Determine the [X, Y] coordinate at the center of the cell enclosing the given text.  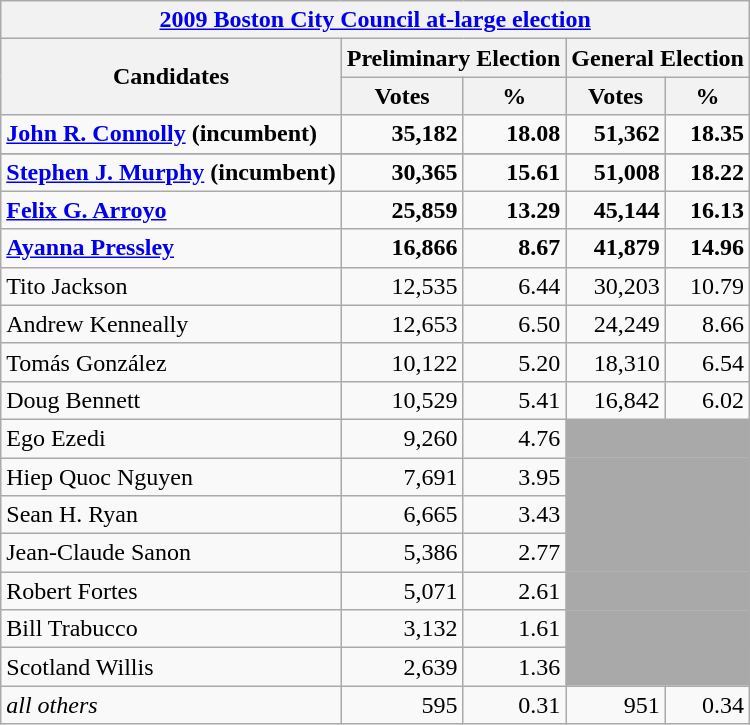
Sean H. Ryan [171, 515]
13.29 [514, 210]
Felix G. Arroyo [171, 210]
3.43 [514, 515]
John R. Connolly (incumbent) [171, 134]
10,529 [402, 400]
14.96 [707, 248]
51,008 [616, 172]
5,071 [402, 591]
Scotland Willis [171, 667]
Robert Fortes [171, 591]
18.08 [514, 134]
951 [616, 705]
6.44 [514, 286]
24,249 [616, 324]
8.67 [514, 248]
8.66 [707, 324]
Hiep Quoc Nguyen [171, 477]
18,310 [616, 362]
3.95 [514, 477]
6.54 [707, 362]
Jean-Claude Sanon [171, 553]
all others [171, 705]
Tito Jackson [171, 286]
0.31 [514, 705]
6,665 [402, 515]
Stephen J. Murphy (incumbent) [171, 172]
Tomás González [171, 362]
15.61 [514, 172]
7,691 [402, 477]
18.35 [707, 134]
2,639 [402, 667]
2.77 [514, 553]
1.36 [514, 667]
595 [402, 705]
30,365 [402, 172]
6.50 [514, 324]
3,132 [402, 629]
35,182 [402, 134]
General Election [658, 58]
16.13 [707, 210]
4.76 [514, 438]
Preliminary Election [454, 58]
45,144 [616, 210]
1.61 [514, 629]
16,842 [616, 400]
5,386 [402, 553]
2.61 [514, 591]
Doug Bennett [171, 400]
10,122 [402, 362]
Bill Trabucco [171, 629]
18.22 [707, 172]
12,535 [402, 286]
Ayanna Pressley [171, 248]
Candidates [171, 77]
25,859 [402, 210]
6.02 [707, 400]
30,203 [616, 286]
51,362 [616, 134]
0.34 [707, 705]
12,653 [402, 324]
9,260 [402, 438]
2009 Boston City Council at-large election [376, 20]
10.79 [707, 286]
5.41 [514, 400]
Ego Ezedi [171, 438]
Andrew Kenneally [171, 324]
5.20 [514, 362]
41,879 [616, 248]
16,866 [402, 248]
